Extract the [X, Y] coordinate from the center of the cell holding the provided text.  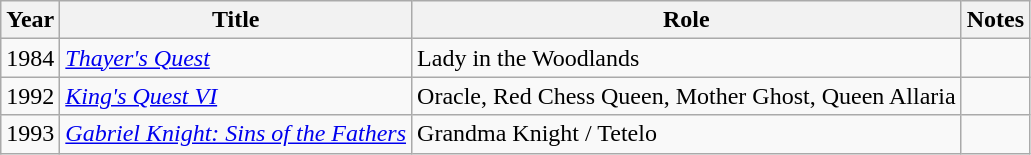
1993 [30, 134]
1984 [30, 58]
Oracle, Red Chess Queen, Mother Ghost, Queen Allaria [687, 96]
Role [687, 20]
Title [236, 20]
Lady in the Woodlands [687, 58]
Grandma Knight / Tetelo [687, 134]
King's Quest VI [236, 96]
Thayer's Quest [236, 58]
1992 [30, 96]
Year [30, 20]
Notes [995, 20]
Gabriel Knight: Sins of the Fathers [236, 134]
